From the cell containing the given text, extract its center point as (x, y) coordinate. 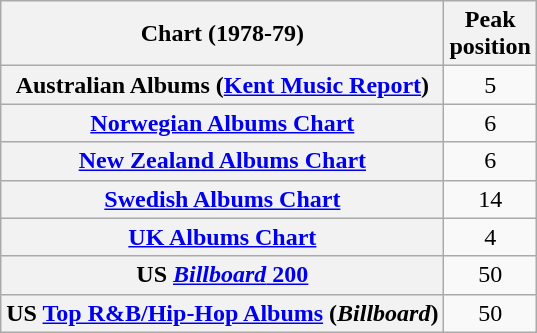
Chart (1978-79) (222, 34)
Norwegian Albums Chart (222, 123)
New Zealand Albums Chart (222, 161)
14 (490, 199)
Swedish Albums Chart (222, 199)
Peakposition (490, 34)
5 (490, 85)
Australian Albums (Kent Music Report) (222, 85)
US Top R&B/Hip-Hop Albums (Billboard) (222, 313)
UK Albums Chart (222, 237)
US Billboard 200 (222, 275)
4 (490, 237)
